Return the (x, y) coordinate for the center point of the cell that contains the specified text.  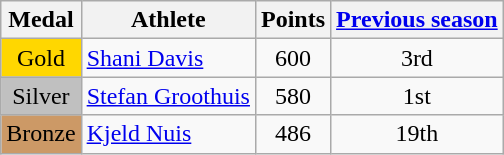
1st (418, 96)
19th (418, 134)
Previous season (418, 20)
Kjeld Nuis (168, 134)
Silver (41, 96)
Medal (41, 20)
Gold (41, 58)
580 (292, 96)
Bronze (41, 134)
Stefan Groothuis (168, 96)
600 (292, 58)
3rd (418, 58)
Points (292, 20)
486 (292, 134)
Shani Davis (168, 58)
Athlete (168, 20)
